Pinpoint the cell where the given text exists, returning its [X, Y] midpoint coordinate. 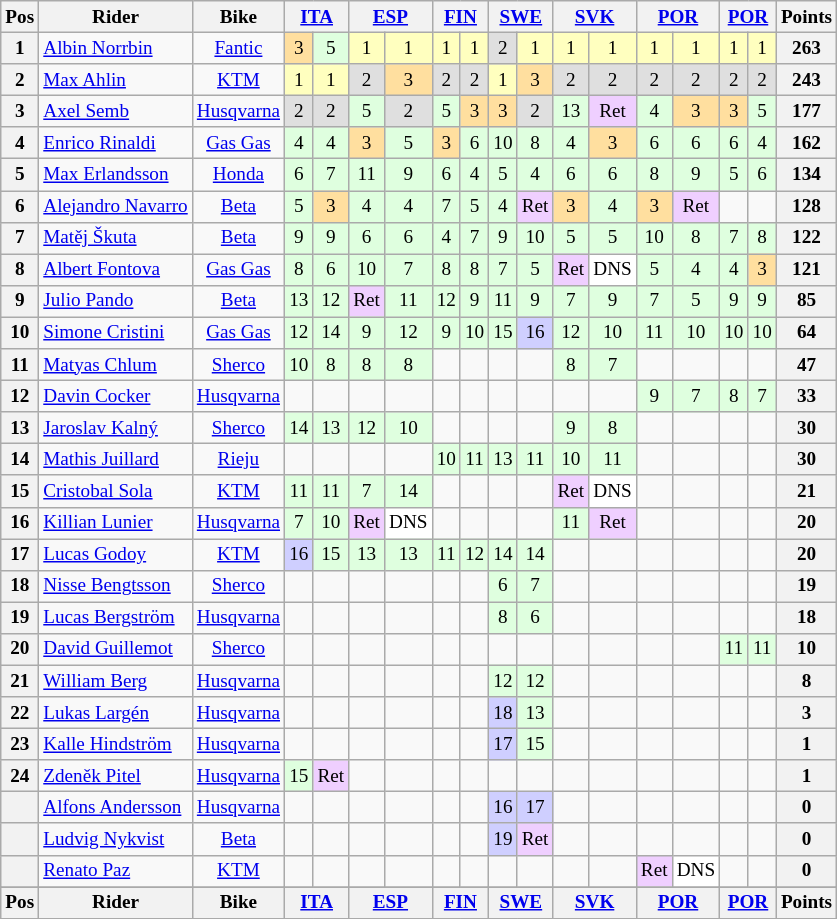
162 [806, 143]
23 [20, 744]
Killian Lunier [116, 523]
Simone Cristini [116, 333]
33 [806, 396]
177 [806, 111]
263 [806, 48]
Matyas Chlum [116, 365]
Albert Fontova [116, 270]
Lucas Godoy [116, 554]
Max Ahlin [116, 80]
Axel Semb [116, 111]
243 [806, 80]
Ludvig Nykvist [116, 839]
Albin Norrbin [116, 48]
22 [20, 713]
85 [806, 301]
Julio Pando [116, 301]
128 [806, 206]
Alfons Andersson [116, 808]
Renato Paz [116, 871]
Nisse Bengtsson [116, 586]
Matěj Škuta [116, 238]
24 [20, 776]
47 [806, 365]
Mathis Juillard [116, 460]
Rieju [238, 460]
Honda [238, 175]
Davin Cocker [116, 396]
Cristobal Sola [116, 491]
Kalle Hindström [116, 744]
William Berg [116, 681]
Jaroslav Kalný [116, 428]
122 [806, 238]
Fantic [238, 48]
David Guillemot [116, 649]
Lukas Largén [116, 713]
121 [806, 270]
Zdeněk Pitel [116, 776]
134 [806, 175]
Alejandro Navarro [116, 206]
Lucas Bergström [116, 618]
64 [806, 333]
Enrico Rinaldi [116, 143]
Max Erlandsson [116, 175]
